Capture the cell that displays the provided text and extract its [x, y] central coordinate. 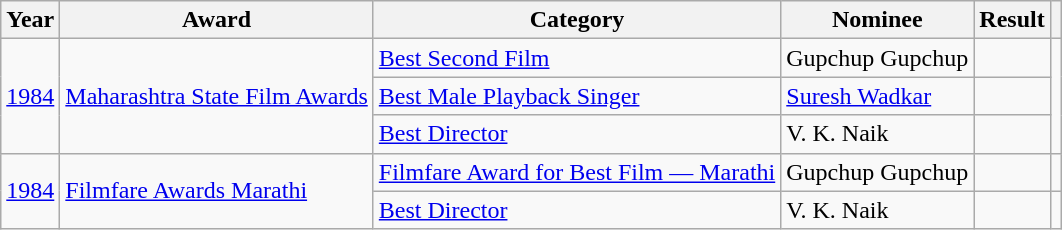
Filmfare Award for Best Film — Marathi [576, 172]
Filmfare Awards Marathi [216, 191]
Year [30, 20]
Nominee [878, 20]
Category [576, 20]
Best Male Playback Singer [576, 96]
Award [216, 20]
Suresh Wadkar [878, 96]
Maharashtra State Film Awards [216, 96]
Result [1012, 20]
Best Second Film [576, 58]
